Pinpoint the cell where the given text exists, returning its [x, y] midpoint coordinate. 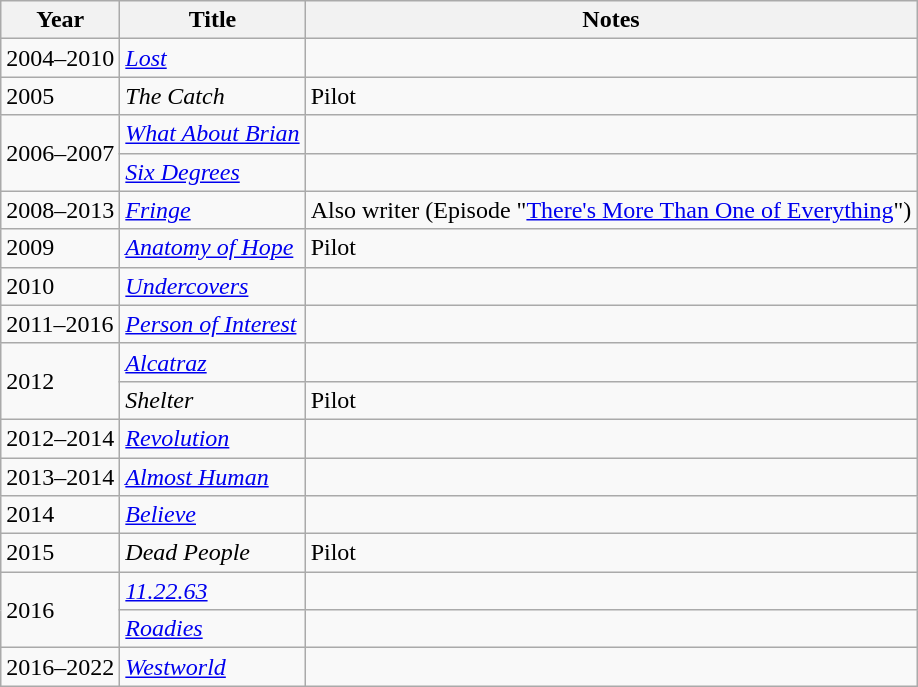
Almost Human [212, 477]
Undercovers [212, 286]
Alcatraz [212, 362]
2006–2007 [60, 153]
Roadies [212, 629]
2012–2014 [60, 438]
Lost [212, 58]
2015 [60, 553]
Person of Interest [212, 324]
2011–2016 [60, 324]
2016–2022 [60, 667]
Anatomy of Hope [212, 248]
Revolution [212, 438]
11.22.63 [212, 591]
Title [212, 20]
Also writer (Episode "There's More Than One of Everything") [611, 210]
2014 [60, 515]
2008–2013 [60, 210]
2016 [60, 610]
Year [60, 20]
What About Brian [212, 134]
Shelter [212, 400]
Dead People [212, 553]
Westworld [212, 667]
Notes [611, 20]
2009 [60, 248]
The Catch [212, 96]
2010 [60, 286]
Fringe [212, 210]
2005 [60, 96]
Six Degrees [212, 172]
2012 [60, 381]
Believe [212, 515]
2004–2010 [60, 58]
2013–2014 [60, 477]
